Return the (X, Y) coordinate for the center point of the cell that contains the specified text.  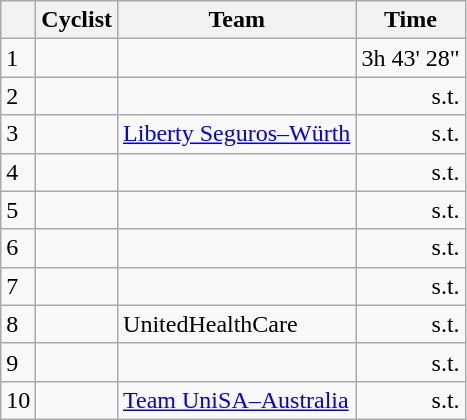
UnitedHealthCare (237, 324)
Team UniSA–Australia (237, 400)
Liberty Seguros–Würth (237, 134)
Team (237, 20)
10 (18, 400)
Time (410, 20)
2 (18, 96)
7 (18, 286)
8 (18, 324)
6 (18, 248)
Cyclist (77, 20)
3 (18, 134)
4 (18, 172)
5 (18, 210)
3h 43' 28" (410, 58)
9 (18, 362)
1 (18, 58)
